Scan for the cell matching the given text and deliver its (x, y) coordinate at center. 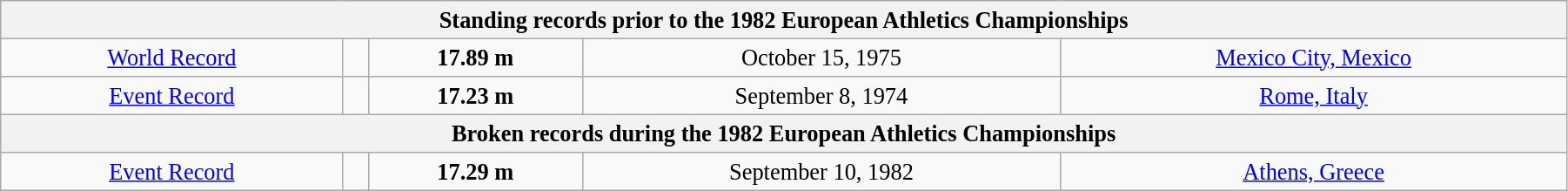
17.23 m (476, 95)
Standing records prior to the 1982 European Athletics Championships (784, 19)
Broken records during the 1982 European Athletics Championships (784, 133)
Athens, Greece (1314, 172)
17.29 m (476, 172)
September 8, 1974 (821, 95)
Mexico City, Mexico (1314, 58)
World Record (172, 58)
Rome, Italy (1314, 95)
September 10, 1982 (821, 172)
17.89 m (476, 58)
October 15, 1975 (821, 58)
